Extract the (x, y) coordinate from the center of the cell holding the provided text.  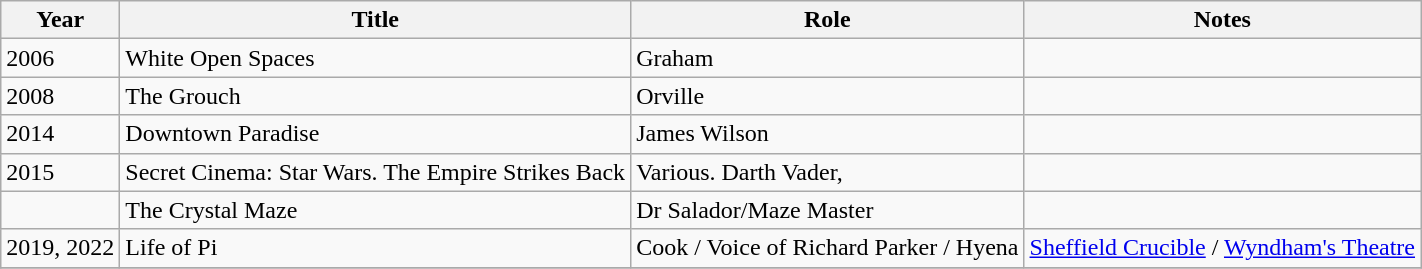
Life of Pi (376, 248)
Cook / Voice of Richard Parker / Hyena (828, 248)
2015 (60, 172)
Secret Cinema: Star Wars. The Empire Strikes Back (376, 172)
Sheffield Crucible / Wyndham's Theatre (1222, 248)
Various. Darth Vader, (828, 172)
2006 (60, 58)
Orville (828, 96)
White Open Spaces (376, 58)
Graham (828, 58)
Notes (1222, 20)
2008 (60, 96)
Year (60, 20)
The Grouch (376, 96)
2014 (60, 134)
The Crystal Maze (376, 210)
Role (828, 20)
James Wilson (828, 134)
2019, 2022 (60, 248)
Dr Salador/Maze Master (828, 210)
Title (376, 20)
Downtown Paradise (376, 134)
